Capture the cell that displays the provided text and extract its (X, Y) central coordinate. 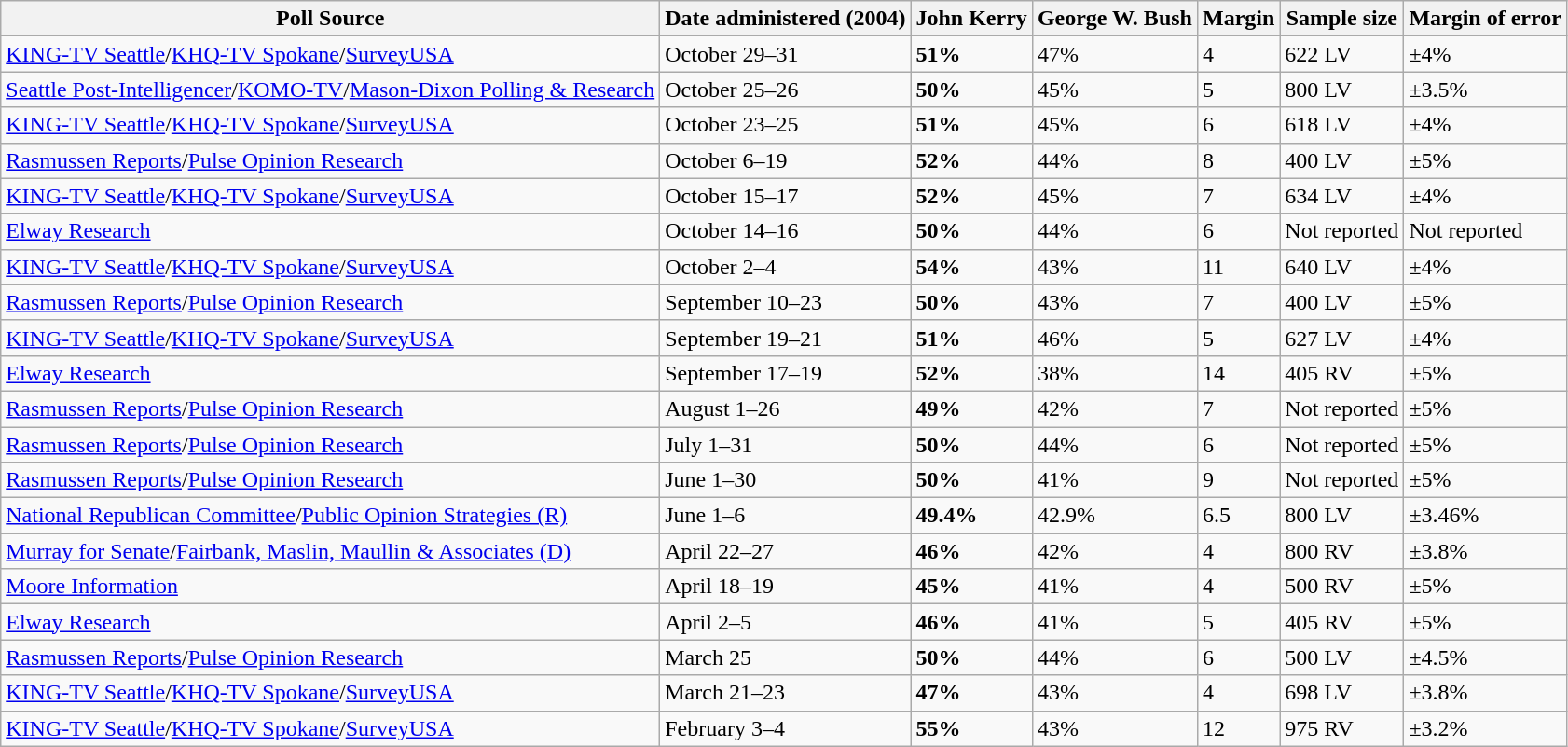
618 LV (1342, 125)
September 17–19 (785, 373)
Seattle Post-Intelligencer/KOMO-TV/Mason-Dixon Polling & Research (330, 90)
Poll Source (330, 19)
800 RV (1342, 551)
±3.2% (1486, 728)
±4.5% (1486, 657)
Moore Information (330, 587)
975 RV (1342, 728)
October 25–26 (785, 90)
Sample size (1342, 19)
October 14–16 (785, 231)
Date administered (2004) (785, 19)
April 2–5 (785, 622)
500 LV (1342, 657)
49% (971, 408)
July 1–31 (785, 445)
Margin (1238, 19)
500 RV (1342, 587)
14 (1238, 373)
12 (1238, 728)
11 (1238, 267)
±3.5% (1486, 90)
October 15–17 (785, 196)
October 6–19 (785, 160)
8 (1238, 160)
March 25 (785, 657)
42.9% (1115, 516)
698 LV (1342, 693)
9 (1238, 480)
June 1–30 (785, 480)
John Kerry (971, 19)
6.5 (1238, 516)
622 LV (1342, 54)
55% (971, 728)
634 LV (1342, 196)
October 23–25 (785, 125)
August 1–26 (785, 408)
March 21–23 (785, 693)
October 29–31 (785, 54)
640 LV (1342, 267)
April 18–19 (785, 587)
September 10–23 (785, 302)
Murray for Senate/Fairbank, Maslin, Maullin & Associates (D) (330, 551)
National Republican Committee/Public Opinion Strategies (R) (330, 516)
49.4% (971, 516)
October 2–4 (785, 267)
627 LV (1342, 338)
September 19–21 (785, 338)
February 3–4 (785, 728)
38% (1115, 373)
54% (971, 267)
±3.46% (1486, 516)
April 22–27 (785, 551)
George W. Bush (1115, 19)
Margin of error (1486, 19)
June 1–6 (785, 516)
